Return the (x, y) coordinate for the center point of the cell that contains the specified text.  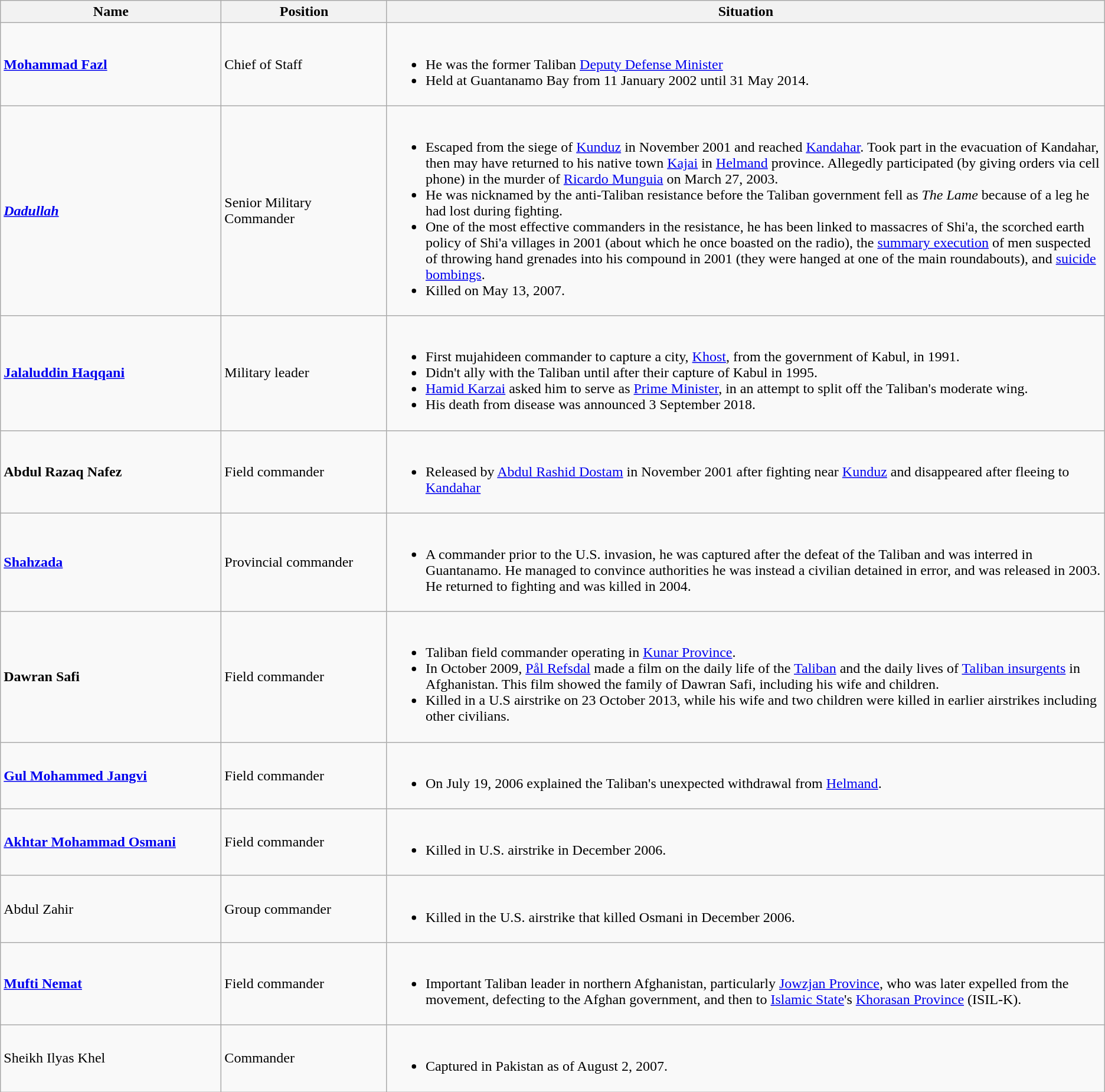
Mufti Nemat (111, 983)
Senior Military Commander (305, 211)
Sheikh Ilyas Khel (111, 1058)
Abdul Razaq Nafez (111, 472)
Shahzada (111, 562)
Chief of Staff (305, 64)
Dadullah (111, 211)
On July 19, 2006 explained the Taliban's unexpected withdrawal from Helmand. (746, 776)
Mohammad Fazl (111, 64)
Provincial commander (305, 562)
Captured in Pakistan as of August 2, 2007. (746, 1058)
Akhtar Mohammad Osmani (111, 842)
Situation (746, 12)
Group commander (305, 909)
Abdul Zahir (111, 909)
He was the former Taliban Deputy Defense MinisterHeld at Guantanamo Bay from 11 January 2002 until 31 May 2014. (746, 64)
Military leader (305, 373)
Released by Abdul Rashid Dostam in November 2001 after fighting near Kunduz and disappeared after fleeing to Kandahar (746, 472)
Killed in the U.S. airstrike that killed Osmani in December 2006. (746, 909)
Jalaluddin Haqqani (111, 373)
Dawran Safi (111, 676)
Killed in U.S. airstrike in December 2006. (746, 842)
Gul Mohammed Jangvi (111, 776)
Commander (305, 1058)
Position (305, 12)
Name (111, 12)
